Output the [x, y] coordinate of the center of the cell containing the given text.  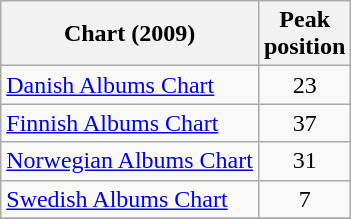
7 [304, 199]
Finnish Albums Chart [130, 123]
Norwegian Albums Chart [130, 161]
37 [304, 123]
23 [304, 85]
Danish Albums Chart [130, 85]
Peakposition [304, 34]
Swedish Albums Chart [130, 199]
31 [304, 161]
Chart (2009) [130, 34]
